For the text-containing cell, return its midpoint in [X, Y] coordinate format. 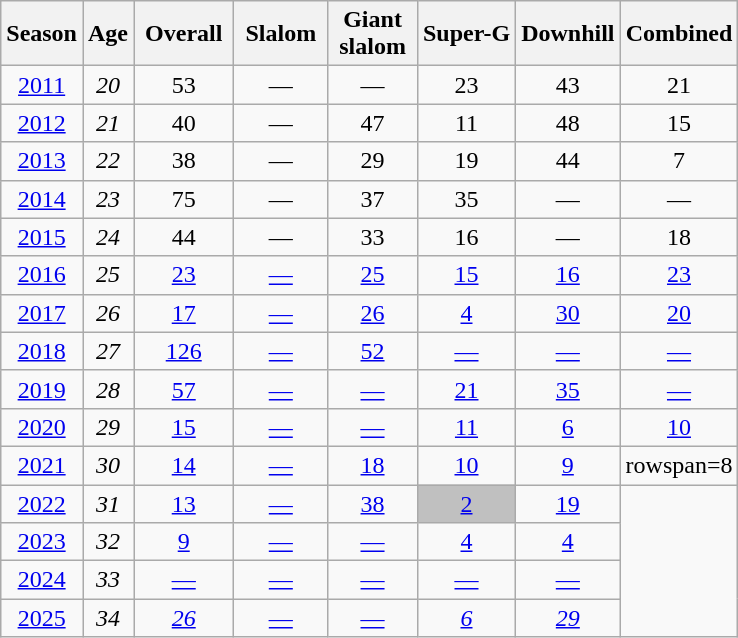
52 [373, 351]
14 [184, 465]
Slalom [281, 34]
32 [108, 542]
Super-G [466, 34]
rowspan=8 [679, 465]
Giant slalom [373, 34]
17 [184, 313]
24 [108, 237]
28 [108, 389]
2013 [42, 161]
7 [679, 161]
2015 [42, 237]
2021 [42, 465]
57 [184, 389]
43 [568, 85]
53 [184, 85]
2022 [42, 503]
2024 [42, 580]
2014 [42, 199]
2019 [42, 389]
27 [108, 351]
13 [184, 503]
126 [184, 351]
Overall [184, 34]
2018 [42, 351]
Season [42, 34]
2016 [42, 275]
40 [184, 123]
2023 [42, 542]
2012 [42, 123]
34 [108, 618]
Combined [679, 34]
47 [373, 123]
2020 [42, 427]
31 [108, 503]
Age [108, 34]
48 [568, 123]
37 [373, 199]
75 [184, 199]
2 [466, 503]
2011 [42, 85]
Downhill [568, 34]
22 [108, 161]
2025 [42, 618]
2017 [42, 313]
